From the cell containing the given text, extract its center point as (x, y) coordinate. 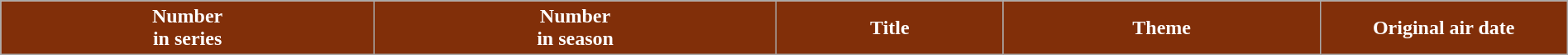
Numberin series (188, 28)
Numberin season (575, 28)
Theme (1161, 28)
Original air date (1444, 28)
Title (890, 28)
